Pinpoint the cell where the given text exists, returning its [x, y] midpoint coordinate. 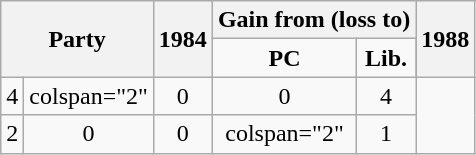
1984 [182, 39]
2 [12, 134]
1988 [446, 39]
Gain from (loss to) [314, 20]
1 [386, 134]
Lib. [386, 58]
Party [78, 39]
PC [284, 58]
